Scan for the cell matching the given text and deliver its (x, y) coordinate at center. 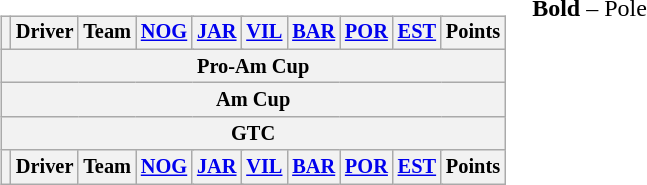
GTC (253, 134)
Am Cup (253, 100)
Pro-Am Cup (253, 66)
